Output the (X, Y) coordinate of the center of the cell containing the given text.  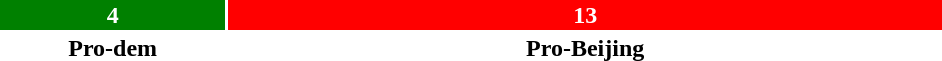
13 (585, 15)
4 (112, 15)
